Scan for the cell matching the given text and deliver its [x, y] coordinate at center. 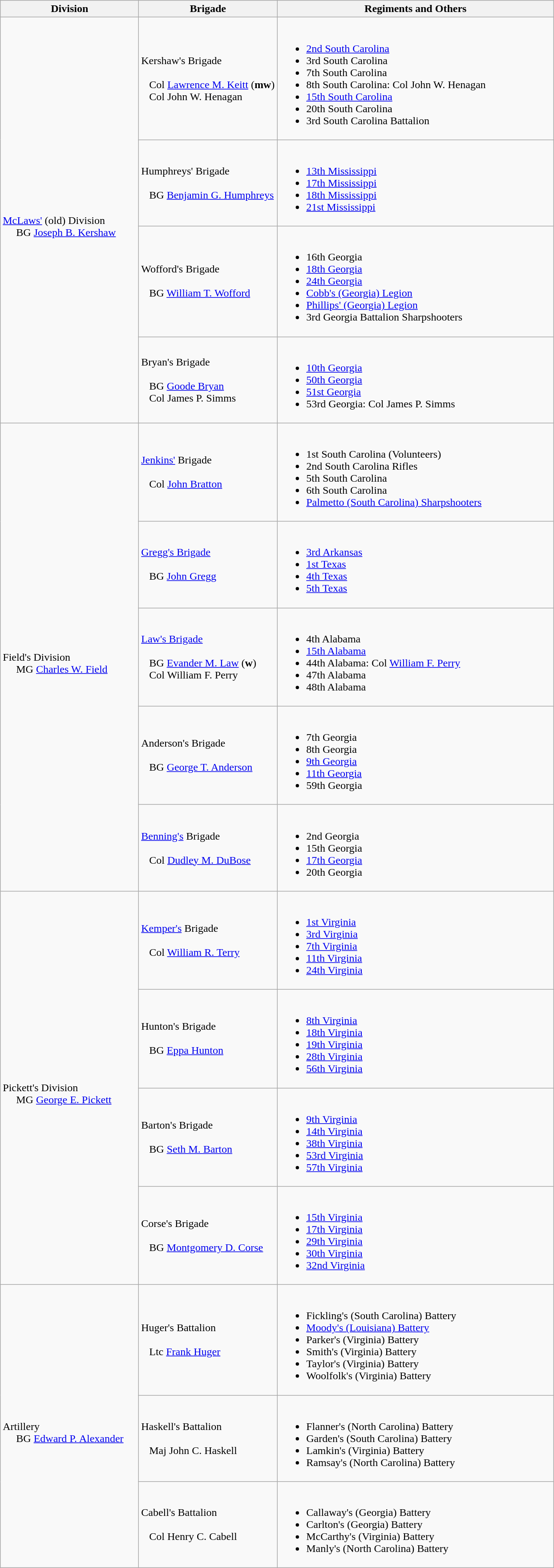
Humphreys' Brigade BG Benjamin G. Humphreys [208, 183]
Law's Brigade BG Evander M. Law (w) Col William F. Perry [208, 657]
Flanner's (North Carolina) BatteryGarden's (South Carolina) BatteryLamkin's (Virginia) BatteryRamsay's (North Carolina) Battery [416, 1438]
3rd Arkansas1st Texas4th Texas5th Texas [416, 565]
Wofford's Brigade BG William T. Wofford [208, 281]
Callaway's (Georgia) BatteryCarlton's (Georgia) BatteryMcCarthy's (Virginia) BatteryManly's (North Carolina) Battery [416, 1525]
Haskell's Battalion Maj John C. Haskell [208, 1438]
Hunton's Brigade BG Eppa Hunton [208, 1038]
Anderson's Brigade BG George T. Anderson [208, 755]
Kemper's Brigade Col William R. Terry [208, 940]
15th Virginia17th Virginia29th Virginia30th Virginia32nd Virginia [416, 1236]
Field's Division MG Charles W. Field [69, 657]
16th Georgia18th Georgia24th GeorgiaCobb's (Georgia) LegionPhillips' (Georgia) Legion3rd Georgia Battalion Sharpshooters [416, 281]
Barton's Brigade BG Seth M. Barton [208, 1137]
Jenkins' Brigade Col John Bratton [208, 472]
Artillery BG Edward P. Alexander [69, 1426]
Bryan's Brigade BG Goode Bryan Col James P. Simms [208, 380]
McLaws' (old) Division BG Joseph B. Kershaw [69, 220]
8th Virginia18th Virginia19th Virginia28th Virginia56th Virginia [416, 1038]
1st Virginia3rd Virginia7th Virginia11th Virginia24th Virginia [416, 940]
2nd Georgia15th Georgia17th Georgia20th Georgia [416, 848]
10th Georgia50th Georgia51st Georgia53rd Georgia: Col James P. Simms [416, 380]
Benning's Brigade Col Dudley M. DuBose [208, 848]
Division [69, 9]
Huger's Battalion Ltc Frank Huger [208, 1340]
13th Mississippi17th Mississippi18th Mississippi21st Mississippi [416, 183]
9th Virginia14th Virginia38th Virginia53rd Virginia57th Virginia [416, 1137]
Regiments and Others [416, 9]
4th Alabama15th Alabama44th Alabama: Col William F. Perry47th Alabama48th Alabama [416, 657]
Cabell's Battalion Col Henry C. Cabell [208, 1525]
Brigade [208, 9]
Corse's Brigade BG Montgomery D. Corse [208, 1236]
Kershaw's Brigade Col Lawrence M. Keitt (mw) Col John W. Henagan [208, 78]
1st South Carolina (Volunteers)2nd South Carolina Rifles5th South Carolina6th South CarolinaPalmetto (South Carolina) Sharpshooters [416, 472]
Pickett's Division MG George E. Pickett [69, 1088]
7th Georgia8th Georgia9th Georgia11th Georgia59th Georgia [416, 755]
Gregg's Brigade BG John Gregg [208, 565]
